Detect which cell encompasses the target text, then output its [X, Y] center coordinate. 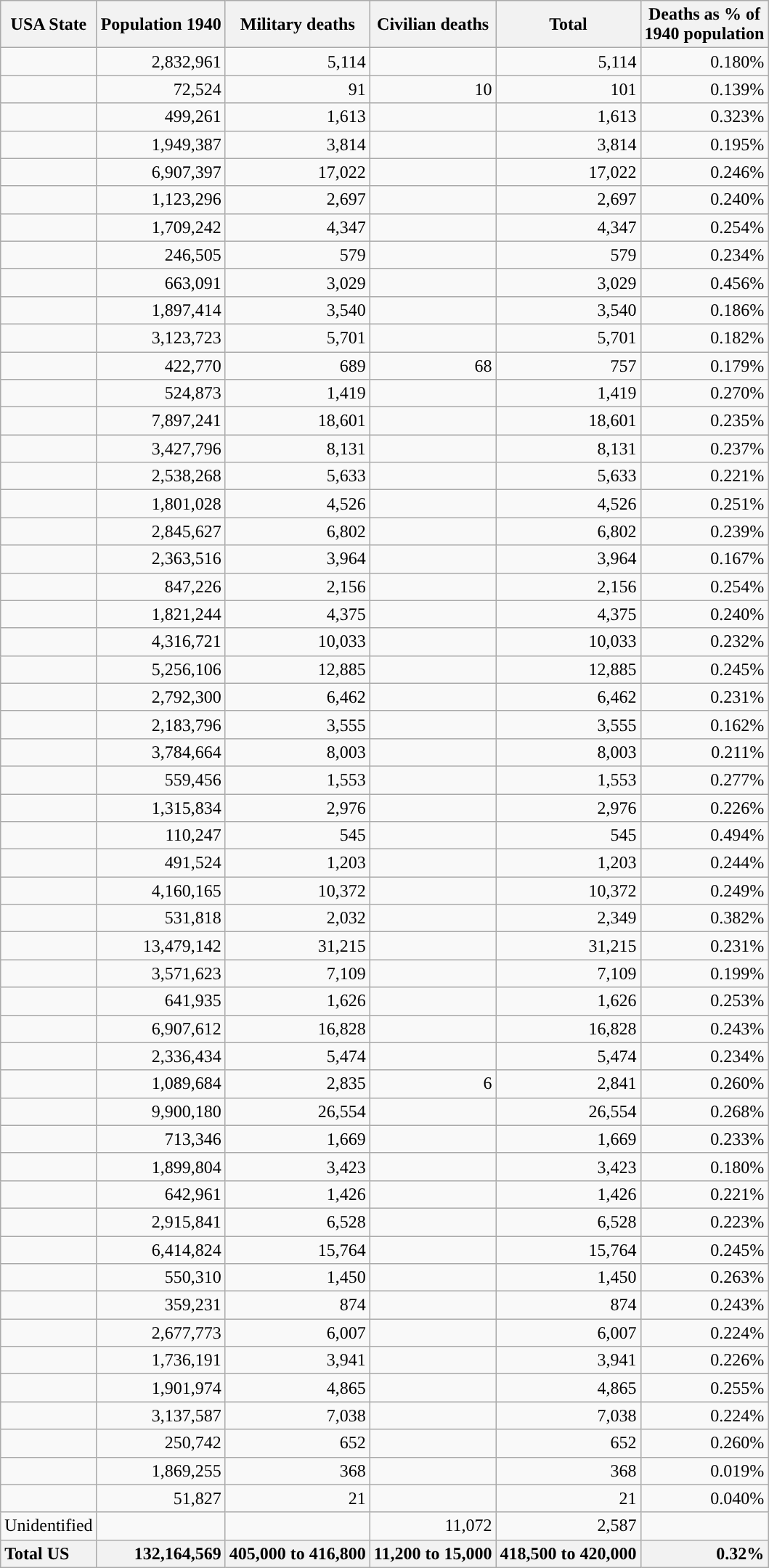
246,505 [161, 255]
0.195% [704, 144]
524,873 [161, 393]
7,897,241 [161, 421]
2,349 [568, 918]
2,792,300 [161, 697]
2,832,961 [161, 62]
1,897,414 [161, 310]
0.223% [704, 1222]
1,949,387 [161, 144]
USA State [49, 25]
11,072 [433, 1526]
1,123,296 [161, 200]
405,000 to 416,800 [298, 1553]
Unidentified [49, 1526]
550,310 [161, 1278]
6 [433, 1084]
0.246% [704, 172]
2,835 [298, 1084]
0.232% [704, 642]
1,869,255 [161, 1471]
2,363,516 [161, 559]
Civilian deaths [433, 25]
418,500 to 420,000 [568, 1553]
0.237% [704, 449]
1,709,242 [161, 227]
1,315,834 [161, 808]
13,479,142 [161, 946]
3,123,723 [161, 338]
4,160,165 [161, 891]
2,587 [568, 1526]
Total US [49, 1553]
1,801,028 [161, 504]
1,901,974 [161, 1388]
Military deaths [298, 25]
1,899,804 [161, 1167]
91 [298, 89]
2,032 [298, 918]
Deaths as % of1940 population [704, 25]
51,827 [161, 1498]
132,164,569 [161, 1553]
0.244% [704, 863]
110,247 [161, 836]
0.32% [704, 1553]
0.186% [704, 310]
Population 1940 [161, 25]
9,900,180 [161, 1111]
0.162% [704, 724]
0.019% [704, 1471]
757 [568, 365]
0.268% [704, 1111]
11,200 to 15,000 [433, 1553]
72,524 [161, 89]
531,818 [161, 918]
0.456% [704, 282]
6,907,612 [161, 1029]
713,346 [161, 1139]
0.199% [704, 973]
0.233% [704, 1139]
1,821,244 [161, 614]
1,736,191 [161, 1360]
0.249% [704, 891]
250,742 [161, 1443]
359,231 [161, 1305]
10 [433, 89]
0.323% [704, 117]
499,261 [161, 117]
2,183,796 [161, 724]
0.253% [704, 1001]
689 [298, 365]
0.255% [704, 1388]
2,336,434 [161, 1056]
2,677,773 [161, 1333]
0.270% [704, 393]
847,226 [161, 587]
641,935 [161, 1001]
0.277% [704, 780]
101 [568, 89]
559,456 [161, 780]
3,784,664 [161, 752]
0.179% [704, 365]
2,845,627 [161, 531]
0.211% [704, 752]
0.235% [704, 421]
491,524 [161, 863]
0.182% [704, 338]
2,915,841 [161, 1222]
3,137,587 [161, 1416]
5,256,106 [161, 669]
0.251% [704, 504]
0.239% [704, 531]
2,538,268 [161, 476]
68 [433, 365]
422,770 [161, 365]
0.040% [704, 1498]
2,841 [568, 1084]
6,907,397 [161, 172]
0.167% [704, 559]
0.494% [704, 836]
0.263% [704, 1278]
642,961 [161, 1194]
4,316,721 [161, 642]
663,091 [161, 282]
1,089,684 [161, 1084]
3,571,623 [161, 973]
0.382% [704, 918]
Total [568, 25]
6,414,824 [161, 1249]
3,427,796 [161, 449]
0.139% [704, 89]
